Search for the cell housing the specified text and yield its (x, y) center coordinate. 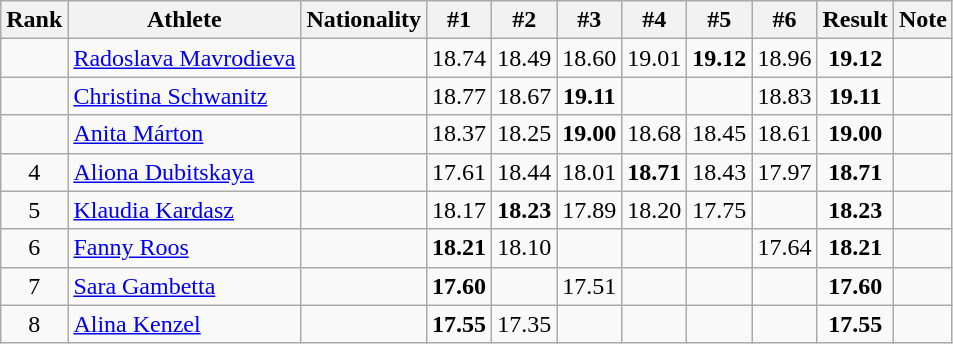
17.64 (784, 248)
#4 (654, 20)
#5 (720, 20)
17.89 (590, 210)
18.49 (524, 58)
18.77 (460, 96)
5 (34, 210)
Result (855, 20)
Anita Márton (184, 134)
Sara Gambetta (184, 286)
#3 (590, 20)
18.10 (524, 248)
Note (922, 20)
18.37 (460, 134)
17.51 (590, 286)
18.61 (784, 134)
17.35 (524, 324)
19.01 (654, 58)
Christina Schwanitz (184, 96)
18.17 (460, 210)
#1 (460, 20)
Rank (34, 20)
#2 (524, 20)
18.67 (524, 96)
17.75 (720, 210)
17.97 (784, 172)
#6 (784, 20)
18.83 (784, 96)
18.96 (784, 58)
18.44 (524, 172)
18.20 (654, 210)
Radoslava Mavrodieva (184, 58)
Fanny Roos (184, 248)
6 (34, 248)
Aliona Dubitskaya (184, 172)
Athlete (184, 20)
18.25 (524, 134)
Alina Kenzel (184, 324)
18.45 (720, 134)
7 (34, 286)
8 (34, 324)
18.60 (590, 58)
18.01 (590, 172)
18.68 (654, 134)
Klaudia Kardasz (184, 210)
18.43 (720, 172)
4 (34, 172)
17.61 (460, 172)
18.74 (460, 58)
Nationality (364, 20)
